Scan for the cell matching the given text and deliver its (X, Y) coordinate at center. 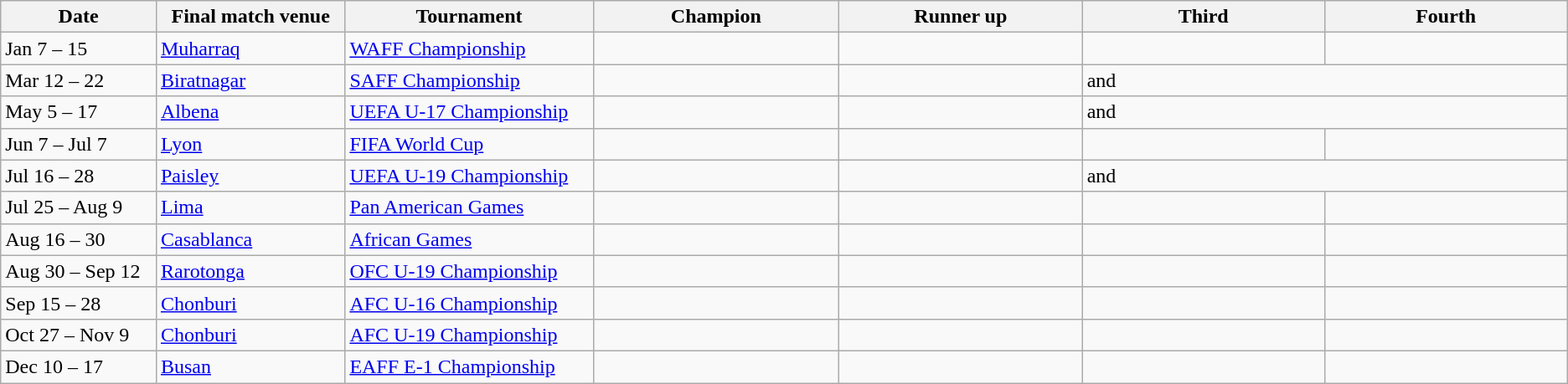
Paisley (250, 176)
AFC U-16 Championship (469, 303)
EAFF E-1 Championship (469, 366)
Rarotonga (250, 271)
WAFF Championship (469, 49)
Jun 7 – Jul 7 (79, 144)
OFC U-19 Championship (469, 271)
Champion (715, 17)
AFC U-19 Championship (469, 335)
Aug 16 – 30 (79, 239)
Lyon (250, 144)
Casablanca (250, 239)
Sep 15 – 28 (79, 303)
Aug 30 – Sep 12 (79, 271)
Dec 10 – 17 (79, 366)
FIFA World Cup (469, 144)
Final match venue (250, 17)
Date (79, 17)
Muharraq (250, 49)
UEFA U-17 Championship (469, 112)
Oct 27 – Nov 9 (79, 335)
Runner up (962, 17)
Lima (250, 207)
Jul 25 – Aug 9 (79, 207)
Biratnagar (250, 80)
Busan (250, 366)
Albena (250, 112)
UEFA U-19 Championship (469, 176)
Pan American Games (469, 207)
Third (1203, 17)
Jan 7 – 15 (79, 49)
Fourth (1446, 17)
May 5 – 17 (79, 112)
Tournament (469, 17)
Jul 16 – 28 (79, 176)
African Games (469, 239)
Mar 12 – 22 (79, 80)
SAFF Championship (469, 80)
